Locate the cell with the specified text and output its [x, y] center coordinate. 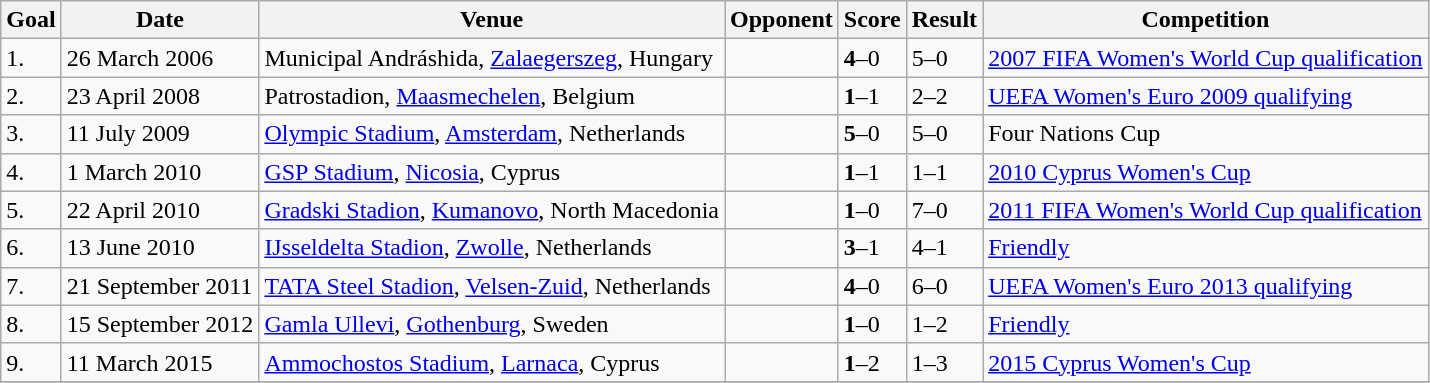
6–0 [944, 286]
6. [31, 248]
2. [31, 96]
15 September 2012 [160, 324]
1. [31, 58]
Score [872, 20]
9. [31, 362]
Municipal Andráshida, Zalaegerszeg, Hungary [492, 58]
Competition [1206, 20]
Result [944, 20]
7. [31, 286]
8. [31, 324]
2007 FIFA Women's World Cup qualification [1206, 58]
2010 Cyprus Women's Cup [1206, 172]
Olympic Stadium, Amsterdam, Netherlands [492, 134]
TATA Steel Stadion, Velsen-Zuid, Netherlands [492, 286]
Patrostadion, Maasmechelen, Belgium [492, 96]
Goal [31, 20]
1–3 [944, 362]
23 April 2008 [160, 96]
Four Nations Cup [1206, 134]
22 April 2010 [160, 210]
2–2 [944, 96]
Date [160, 20]
3. [31, 134]
Venue [492, 20]
1 March 2010 [160, 172]
Gamla Ullevi, Gothenburg, Sweden [492, 324]
4. [31, 172]
13 June 2010 [160, 248]
2015 Cyprus Women's Cup [1206, 362]
4–1 [944, 248]
UEFA Women's Euro 2013 qualifying [1206, 286]
21 September 2011 [160, 286]
11 July 2009 [160, 134]
7–0 [944, 210]
11 March 2015 [160, 362]
5. [31, 210]
GSP Stadium, Nicosia, Cyprus [492, 172]
Gradski Stadion, Kumanovo, North Macedonia [492, 210]
2011 FIFA Women's World Cup qualification [1206, 210]
UEFA Women's Euro 2009 qualifying [1206, 96]
IJsseldelta Stadion, Zwolle, Netherlands [492, 248]
Ammochostos Stadium, Larnaca, Cyprus [492, 362]
Opponent [781, 20]
3–1 [872, 248]
26 March 2006 [160, 58]
